Detect which cell encompasses the target text, then output its (x, y) center coordinate. 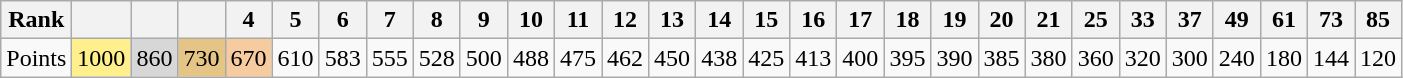
360 (1096, 58)
395 (908, 58)
13 (672, 20)
61 (1284, 20)
20 (1002, 20)
380 (1048, 58)
385 (1002, 58)
670 (248, 58)
860 (154, 58)
475 (578, 58)
438 (720, 58)
500 (484, 58)
120 (1378, 58)
9 (484, 20)
Rank (36, 20)
12 (626, 20)
49 (1236, 20)
73 (1330, 20)
144 (1330, 58)
450 (672, 58)
462 (626, 58)
33 (1142, 20)
300 (1190, 58)
25 (1096, 20)
425 (766, 58)
15 (766, 20)
19 (954, 20)
85 (1378, 20)
390 (954, 58)
610 (296, 58)
320 (1142, 58)
14 (720, 20)
240 (1236, 58)
555 (390, 58)
400 (860, 58)
4 (248, 20)
180 (1284, 58)
7 (390, 20)
16 (814, 20)
8 (436, 20)
17 (860, 20)
528 (436, 58)
10 (530, 20)
5 (296, 20)
37 (1190, 20)
730 (202, 58)
18 (908, 20)
488 (530, 58)
413 (814, 58)
6 (342, 20)
583 (342, 58)
21 (1048, 20)
1000 (102, 58)
Points (36, 58)
11 (578, 20)
